Capture the cell that displays the provided text and extract its [x, y] central coordinate. 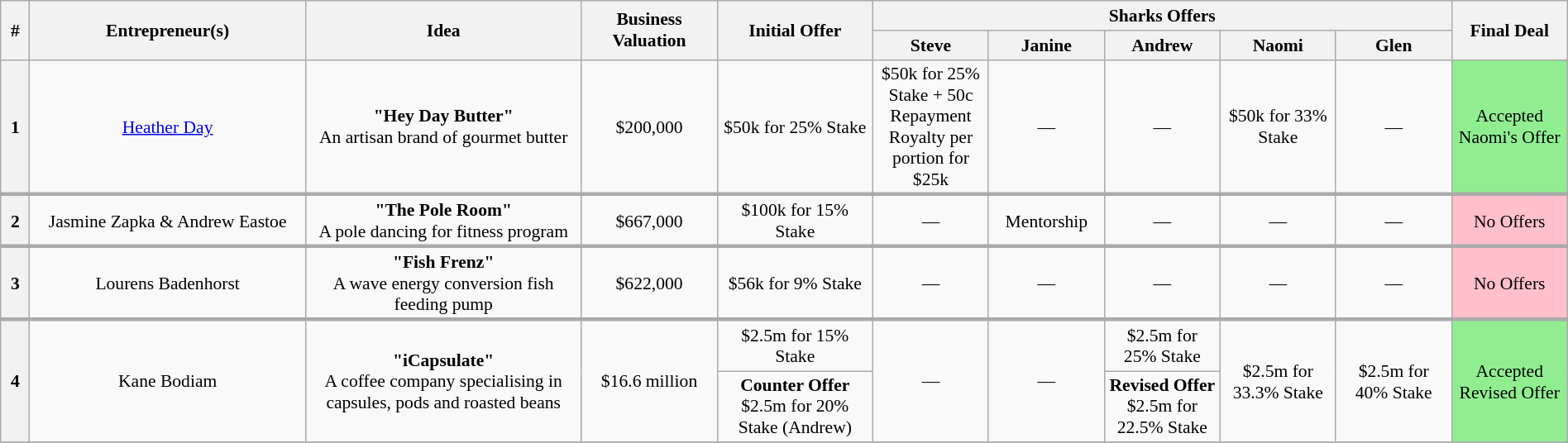
Heather Day [168, 127]
# [15, 30]
$50k for 33% Stake [1278, 127]
$2.5m for 33.3% Stake [1278, 380]
Accepted Naomi's Offer [1509, 127]
$56k for 9% Stake [795, 283]
1 [15, 127]
Lourens Badenhorst [168, 283]
$100k for 15% Stake [795, 221]
$2.5m for 25% Stake [1162, 345]
$2.5m for 15% Stake [795, 345]
Initial Offer [795, 30]
"iCapsulate" A coffee company specialising in capsules, pods and roasted beans [443, 380]
Business Valuation [649, 30]
Entrepreneur(s) [168, 30]
$2.5m for 40% Stake [1394, 380]
Janine [1046, 45]
$622,000 [649, 283]
Final Deal [1509, 30]
Sharks Offers [1162, 16]
4 [15, 380]
$50k for 25% Stake [795, 127]
"The Pole Room" A pole dancing for fitness program [443, 221]
$50k for 25% Stake + 50c Repayment Royalty per portion for $25k [930, 127]
2 [15, 221]
Accepted Revised Offer [1509, 380]
Glen [1394, 45]
Idea [443, 30]
Mentorship [1046, 221]
Jasmine Zapka & Andrew Eastoe [168, 221]
Naomi [1278, 45]
Kane Bodiam [168, 380]
3 [15, 283]
Andrew [1162, 45]
$200,000 [649, 127]
$16.6 million [649, 380]
Steve [930, 45]
"Hey Day Butter" An artisan brand of gourmet butter [443, 127]
Counter Offer$2.5m for 20% Stake (Andrew) [795, 407]
$667,000 [649, 221]
Revised Offer$2.5m for 22.5% Stake [1162, 407]
"Fish Frenz" A wave energy conversion fish feeding pump [443, 283]
